Output the (x, y) coordinate of the center of the cell containing the given text.  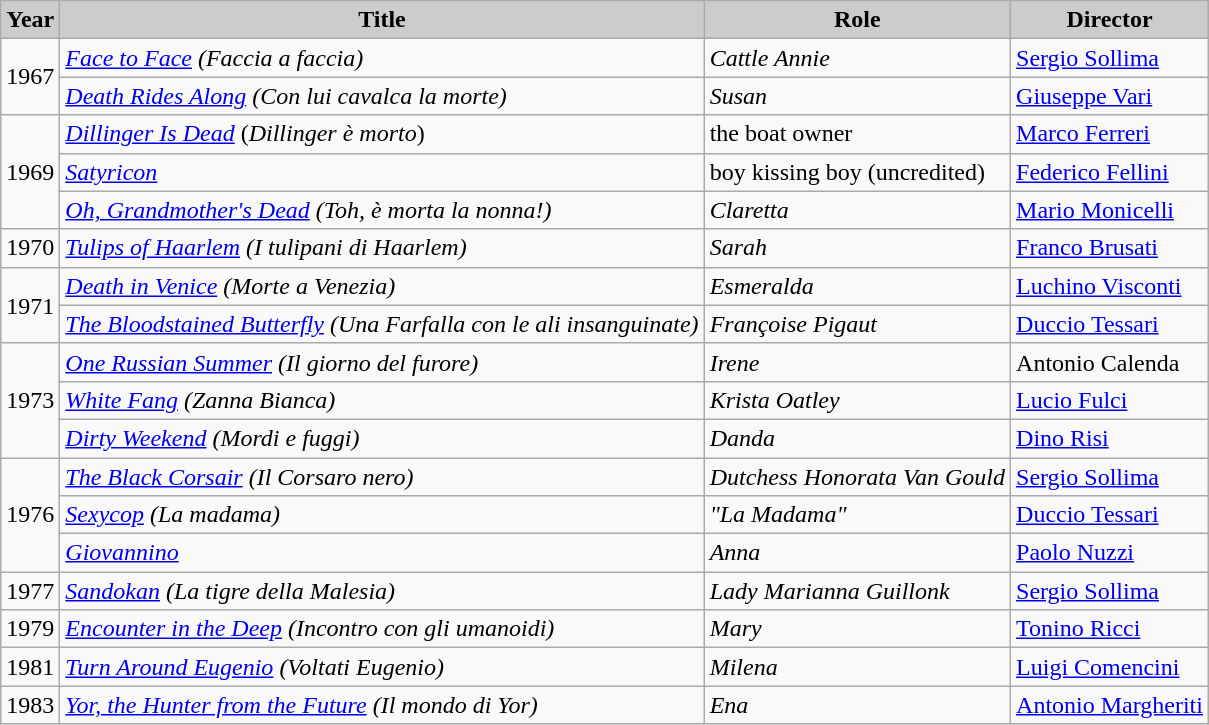
Sexycop (La madama) (382, 515)
Tonino Ricci (1110, 629)
Mary (857, 629)
Oh, Grandmother's Dead (Toh, è morta la nonna!) (382, 210)
1970 (30, 248)
1983 (30, 705)
boy kissing boy (uncredited) (857, 172)
Luigi Comencini (1110, 667)
Federico Fellini (1110, 172)
Mario Monicelli (1110, 210)
Death in Venice (Morte a Venezia) (382, 286)
Irene (857, 362)
The Black Corsair (Il Corsaro nero) (382, 477)
Milena (857, 667)
1967 (30, 77)
Title (382, 20)
Antonio Margheriti (1110, 705)
Role (857, 20)
One Russian Summer (Il giorno del furore) (382, 362)
Sandokan (La tigre della Malesia) (382, 591)
White Fang (Zanna Bianca) (382, 400)
Death Rides Along (Con lui cavalca la morte) (382, 96)
Dino Risi (1110, 438)
Turn Around Eugenio (Voltati Eugenio) (382, 667)
Franco Brusati (1110, 248)
1979 (30, 629)
Anna (857, 553)
Dutchess Honorata Van Gould (857, 477)
Lucio Fulci (1110, 400)
Cattle Annie (857, 58)
Giuseppe Vari (1110, 96)
Krista Oatley (857, 400)
Lady Marianna Guillonk (857, 591)
Danda (857, 438)
the boat owner (857, 134)
1971 (30, 305)
Face to Face (Faccia a faccia) (382, 58)
"La Madama" (857, 515)
Claretta (857, 210)
Sarah (857, 248)
The Bloodstained Butterfly (Una Farfalla con le ali insanguinate) (382, 324)
Yor, the Hunter from the Future (Il mondo di Yor) (382, 705)
Antonio Calenda (1110, 362)
Esmeralda (857, 286)
Luchino Visconti (1110, 286)
Susan (857, 96)
1977 (30, 591)
Marco Ferreri (1110, 134)
Satyricon (382, 172)
Paolo Nuzzi (1110, 553)
Françoise Pigaut (857, 324)
Year (30, 20)
Ena (857, 705)
Tulips of Haarlem (I tulipani di Haarlem) (382, 248)
1973 (30, 400)
Dillinger Is Dead (Dillinger è morto) (382, 134)
1976 (30, 515)
Giovannino (382, 553)
Encounter in the Deep (Incontro con gli umanoidi) (382, 629)
Director (1110, 20)
1969 (30, 172)
1981 (30, 667)
Dirty Weekend (Mordi e fuggi) (382, 438)
